Locate the cell with the specified text and output its [X, Y] center coordinate. 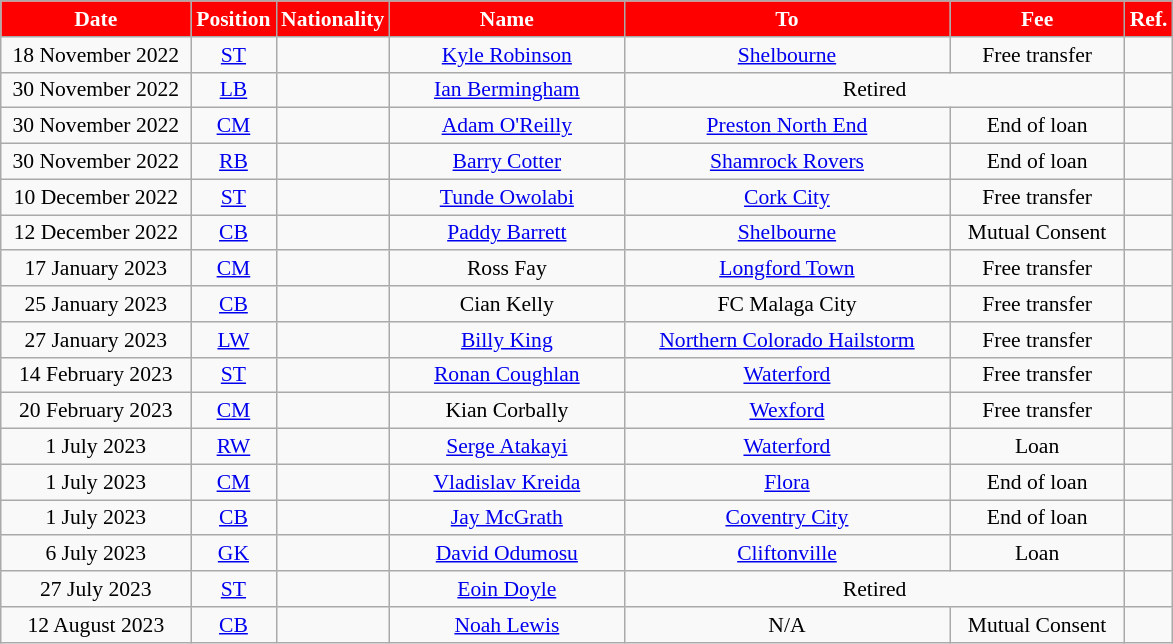
Longford Town [786, 269]
RW [234, 447]
Shamrock Rovers [786, 162]
Wexford [786, 411]
12 August 2023 [96, 625]
Cork City [786, 197]
Nationality [332, 19]
Jay McGrath [506, 518]
Ian Bermingham [506, 90]
10 December 2022 [96, 197]
Kyle Robinson [506, 55]
Name [506, 19]
FC Malaga City [786, 304]
25 January 2023 [96, 304]
14 February 2023 [96, 375]
Ronan Coughlan [506, 375]
Vladislav Kreida [506, 482]
GK [234, 554]
N/A [786, 625]
Fee [1038, 19]
David Odumosu [506, 554]
To [786, 19]
Kian Corbally [506, 411]
Serge Atakayi [506, 447]
Ref. [1149, 19]
Eoin Doyle [506, 589]
Position [234, 19]
Tunde Owolabi [506, 197]
Paddy Barrett [506, 233]
Cian Kelly [506, 304]
18 November 2022 [96, 55]
Noah Lewis [506, 625]
Billy King [506, 340]
Ross Fay [506, 269]
Cliftonville [786, 554]
Northern Colorado Hailstorm [786, 340]
27 July 2023 [96, 589]
Preston North End [786, 126]
20 February 2023 [96, 411]
Date [96, 19]
27 January 2023 [96, 340]
LB [234, 90]
Barry Cotter [506, 162]
6 July 2023 [96, 554]
LW [234, 340]
12 December 2022 [96, 233]
Flora [786, 482]
RB [234, 162]
17 January 2023 [96, 269]
Adam O'Reilly [506, 126]
Coventry City [786, 518]
